Determine the [x, y] coordinate at the center of the cell enclosing the given text.  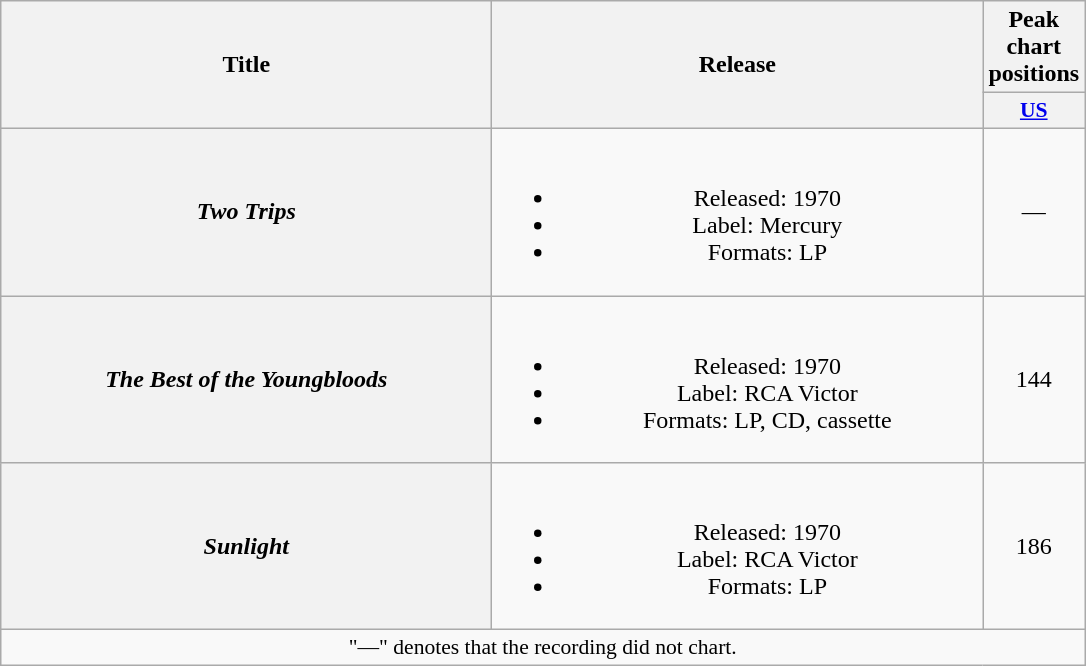
186 [1034, 546]
The Best of the Youngbloods [246, 380]
Title [246, 65]
— [1034, 212]
Released: 1970Label: MercuryFormats: LP [738, 212]
Sunlight [246, 546]
144 [1034, 380]
"—" denotes that the recording did not chart. [543, 648]
Release [738, 65]
Two Trips [246, 212]
Peak chart positions [1034, 47]
Released: 1970Label: RCA VictorFormats: LP [738, 546]
US [1034, 111]
Released: 1970Label: RCA VictorFormats: LP, CD, cassette [738, 380]
